Search for the cell housing the specified text and yield its [X, Y] center coordinate. 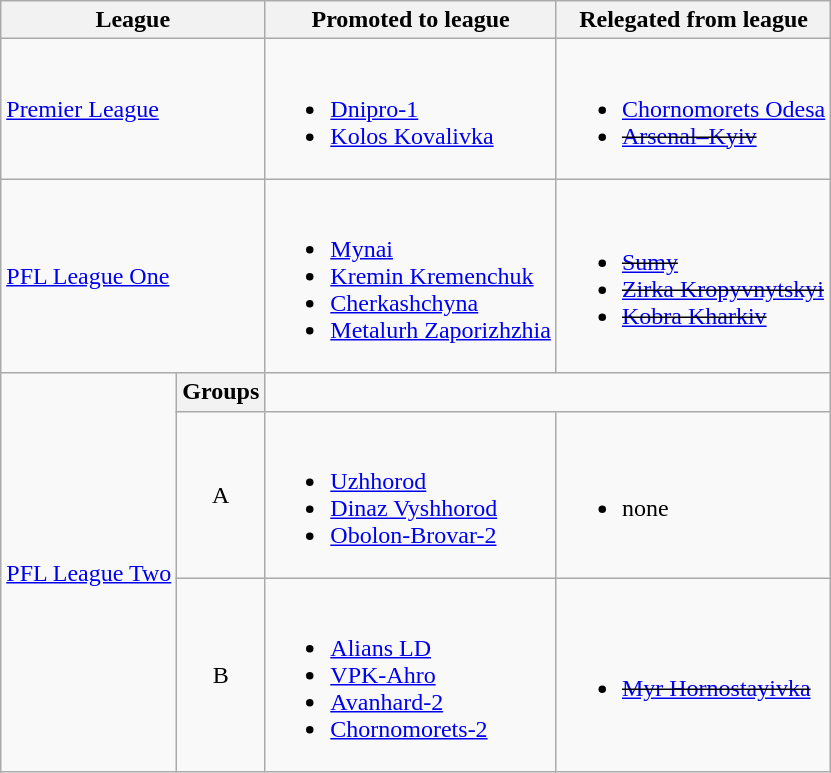
Myr Hornostayivka [693, 675]
Promoted to league [411, 20]
Chornomorets OdesaArsenal–Kyiv [693, 109]
League [133, 20]
A [221, 494]
Premier League [133, 109]
PFL League Two [89, 572]
SumyZirka KropyvnytskyiKobra Kharkiv [693, 276]
PFL League One [133, 276]
UzhhorodDinaz VyshhorodObolon-Brovar-2 [411, 494]
none [693, 494]
Alians LDVPK-AhroAvanhard-2Chornomorets-2 [411, 675]
B [221, 675]
Groups [221, 392]
MynaiKremin KremenchukCherkashchynaMetalurh Zaporizhzhia [411, 276]
Dnipro-1Kolos Kovalivka [411, 109]
Relegated from league [693, 20]
